Pinpoint the cell where the given text exists, returning its (X, Y) midpoint coordinate. 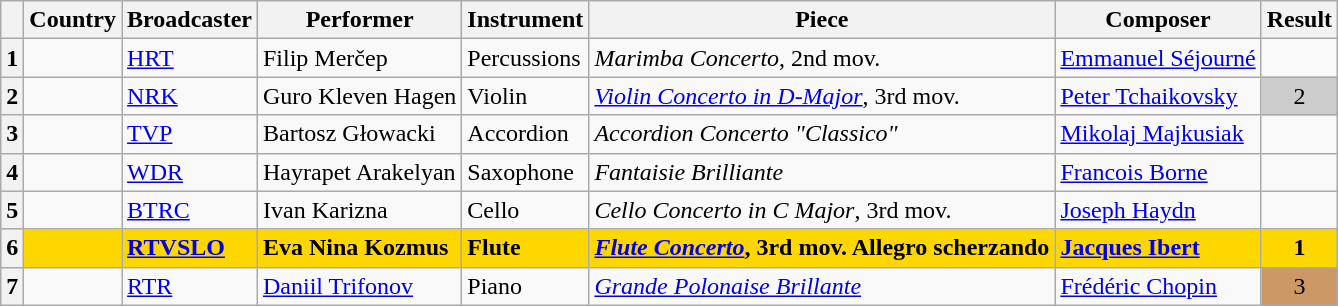
Accordion Concerto "Classico" (822, 134)
Violin (526, 96)
Eva Nina Kozmus (359, 248)
Accordion (526, 134)
Francois Borne (1158, 172)
Hayrapet Arakelyan (359, 172)
Guro Kleven Hagen (359, 96)
Composer (1158, 20)
Piano (526, 286)
Filip Merčep (359, 58)
WDR (190, 172)
Instrument (526, 20)
Flute (526, 248)
Bartosz Głowacki (359, 134)
Percussions (526, 58)
7 (12, 286)
Result (1299, 20)
Frédéric Chopin (1158, 286)
5 (12, 210)
NRK (190, 96)
HRT (190, 58)
Piece (822, 20)
Fantaisie Brilliante (822, 172)
Ivan Karizna (359, 210)
Peter Tchaikovsky (1158, 96)
Jacques Ibert (1158, 248)
Saxophone (526, 172)
RTR (190, 286)
TVP (190, 134)
4 (12, 172)
Grande Polonaise Brillante (822, 286)
Performer (359, 20)
Flute Concerto, 3rd mov. Allegro scherzando (822, 248)
BTRC (190, 210)
Violin Concerto in D-Major, 3rd mov. (822, 96)
RTVSLO (190, 248)
6 (12, 248)
Country (73, 20)
Cello Concerto in C Major, 3rd mov. (822, 210)
Marimba Concerto, 2nd mov. (822, 58)
Emmanuel Séjourné (1158, 58)
Mikolaj Majkusiak (1158, 134)
Broadcaster (190, 20)
Cello (526, 210)
Daniil Trifonov (359, 286)
Joseph Haydn (1158, 210)
